Locate the cell with the specified text and output its [x, y] center coordinate. 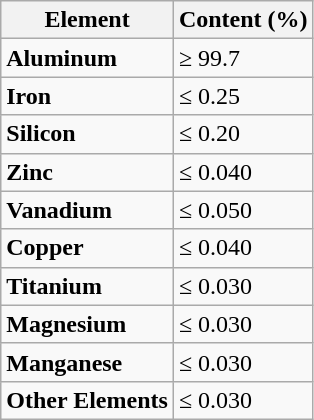
Zinc [88, 172]
Aluminum [88, 58]
Iron [88, 96]
Copper [88, 248]
Vanadium [88, 210]
Magnesium [88, 324]
≥ 99.7 [243, 58]
Silicon [88, 134]
Other Elements [88, 400]
≤ 0.25 [243, 96]
≤ 0.050 [243, 210]
Manganese [88, 362]
Element [88, 20]
Titanium [88, 286]
≤ 0.20 [243, 134]
Content (%) [243, 20]
